Identify which cell holds the provided text, then report its (X, Y) central coordinate. 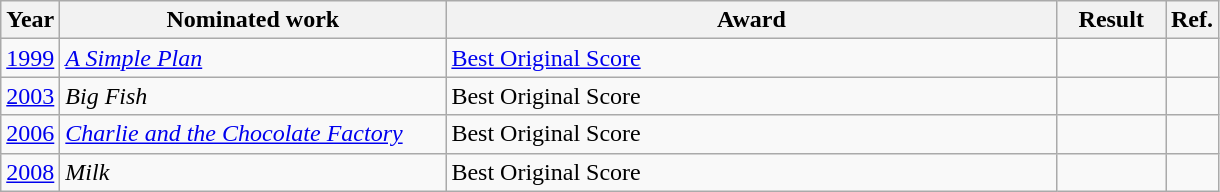
1999 (30, 58)
2006 (30, 134)
Nominated work (253, 20)
Milk (253, 172)
Year (30, 20)
2003 (30, 96)
Ref. (1192, 20)
Result (1112, 20)
2008 (30, 172)
Charlie and the Chocolate Factory (253, 134)
Big Fish (253, 96)
Award (752, 20)
A Simple Plan (253, 58)
